Return [x, y] of the center of cell containing provided text 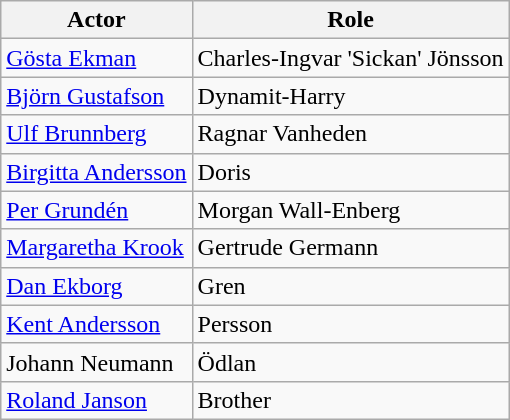
Dan Ekborg [96, 286]
Morgan Wall-Enberg [350, 210]
Ulf Brunnberg [96, 134]
Ödlan [350, 362]
Charles-Ingvar 'Sickan' Jönsson [350, 58]
Birgitta Andersson [96, 172]
Brother [350, 400]
Johann Neumann [96, 362]
Björn Gustafson [96, 96]
Dynamit-Harry [350, 96]
Ragnar Vanheden [350, 134]
Doris [350, 172]
Actor [96, 20]
Margaretha Krook [96, 248]
Kent Andersson [96, 324]
Role [350, 20]
Per Grundén [96, 210]
Roland Janson [96, 400]
Gren [350, 286]
Gertrude Germann [350, 248]
Gösta Ekman [96, 58]
Persson [350, 324]
